Return the (x, y) coordinate for the center point of the cell that contains the specified text.  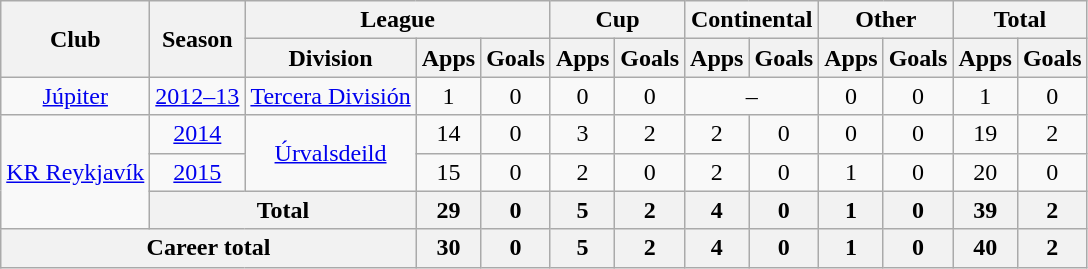
Club (76, 39)
39 (985, 210)
29 (448, 210)
League (398, 20)
Cup (617, 20)
19 (985, 134)
Career total (208, 248)
15 (448, 172)
14 (448, 134)
Continental (752, 20)
KR Reykjavík (76, 172)
Júpiter (76, 96)
Other (886, 20)
– (752, 96)
Division (330, 58)
2012–13 (198, 96)
3 (582, 134)
30 (448, 248)
2014 (198, 134)
40 (985, 248)
2015 (198, 172)
Tercera División (330, 96)
20 (985, 172)
Season (198, 39)
Úrvalsdeild (330, 153)
